Provide the [x, y] coordinate of the cell's center where the given text is located.  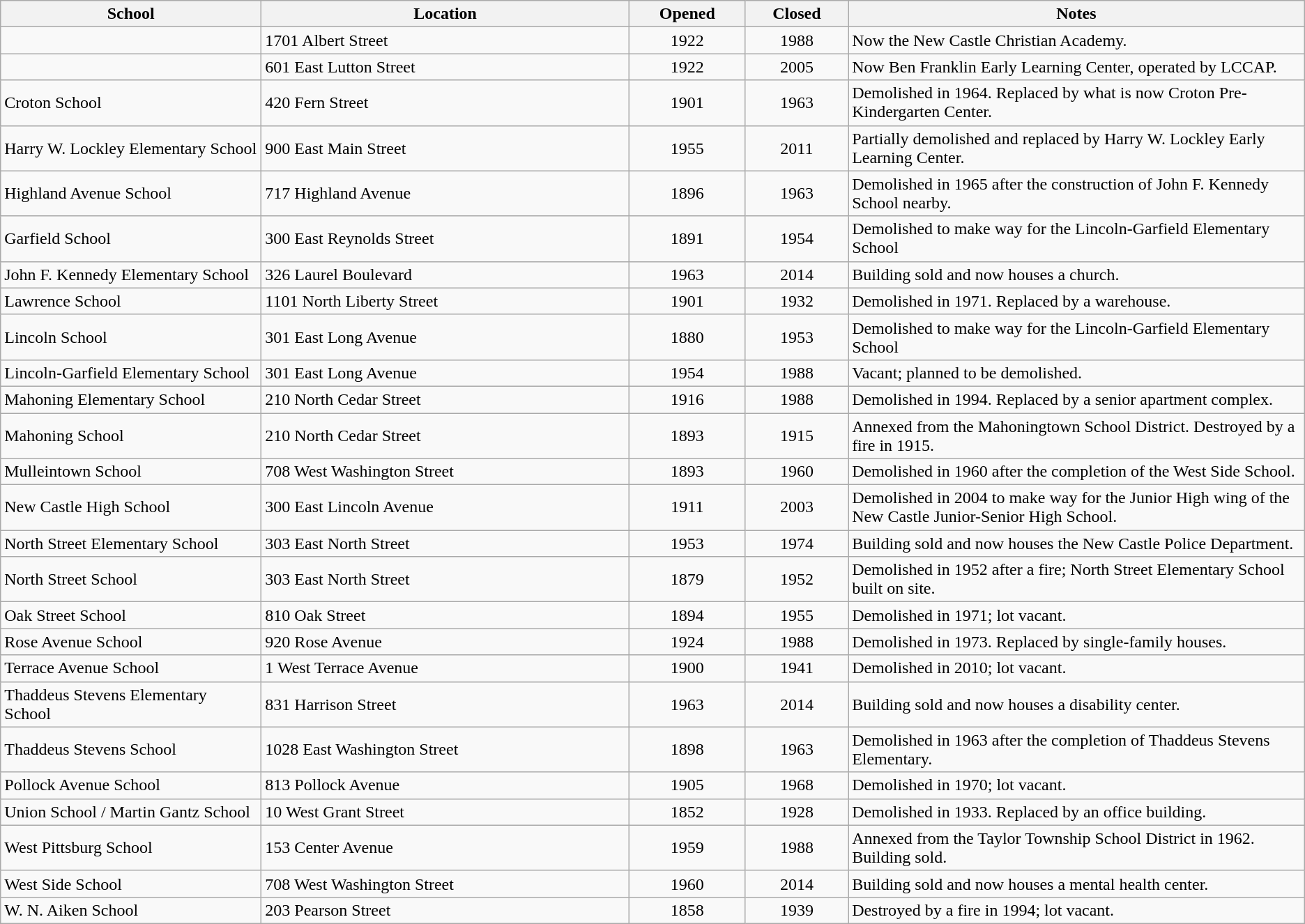
Harry W. Lockley Elementary School [131, 148]
Garfield School [131, 238]
Opened [687, 14]
1701 Albert Street [445, 40]
Demolished in 1973. Replaced by single-family houses. [1076, 642]
601 East Lutton Street [445, 67]
Demolished in 1970; lot vacant. [1076, 785]
300 East Lincoln Avenue [445, 507]
810 Oak Street [445, 615]
831 Harrison Street [445, 704]
1900 [687, 668]
Annexed from the Taylor Township School District in 1962. Building sold. [1076, 847]
Demolished in 1964. Replaced by what is now Croton Pre-Kindergarten Center. [1076, 103]
West Pittsburg School [131, 847]
School [131, 14]
Closed [796, 14]
Demolished in 1960 after the completion of the West Side School. [1076, 472]
153 Center Avenue [445, 847]
1968 [796, 785]
West Side School [131, 884]
1896 [687, 194]
New Castle High School [131, 507]
2011 [796, 148]
Annexed from the Mahoningtown School District. Destroyed by a fire in 1915. [1076, 435]
Demolished in 1971; lot vacant. [1076, 615]
1952 [796, 580]
Demolished in 2004 to make way for the Junior High wing of the New Castle Junior-Senior High School. [1076, 507]
1911 [687, 507]
Pollock Avenue School [131, 785]
1891 [687, 238]
420 Fern Street [445, 103]
Thaddeus Stevens School [131, 750]
Oak Street School [131, 615]
Lawrence School [131, 301]
1 West Terrace Avenue [445, 668]
Terrace Avenue School [131, 668]
North Street Elementary School [131, 544]
1932 [796, 301]
Union School / Martin Gantz School [131, 812]
Demolished in 1952 after a fire; North Street Elementary School built on site. [1076, 580]
300 East Reynolds Street [445, 238]
Destroyed by a fire in 1994; lot vacant. [1076, 910]
1941 [796, 668]
1924 [687, 642]
326 Laurel Boulevard [445, 275]
1905 [687, 785]
Demolished in 1971. Replaced by a warehouse. [1076, 301]
Vacant; planned to be demolished. [1076, 373]
Highland Avenue School [131, 194]
Mahoning Elementary School [131, 399]
W. N. Aiken School [131, 910]
1915 [796, 435]
920 Rose Avenue [445, 642]
Demolished in 1965 after the construction of John F. Kennedy School nearby. [1076, 194]
Location [445, 14]
Building sold and now houses a mental health center. [1076, 884]
813 Pollock Avenue [445, 785]
203 Pearson Street [445, 910]
Demolished in 1994. Replaced by a senior apartment complex. [1076, 399]
Croton School [131, 103]
Building sold and now houses a disability center. [1076, 704]
1928 [796, 812]
Mulleintown School [131, 472]
1939 [796, 910]
Thaddeus Stevens Elementary School [131, 704]
John F. Kennedy Elementary School [131, 275]
Partially demolished and replaced by Harry W. Lockley Early Learning Center. [1076, 148]
Now Ben Franklin Early Learning Center, operated by LCCAP. [1076, 67]
2005 [796, 67]
Demolished in 1933. Replaced by an office building. [1076, 812]
1894 [687, 615]
Building sold and now houses a church. [1076, 275]
1879 [687, 580]
Building sold and now houses the New Castle Police Department. [1076, 544]
900 East Main Street [445, 148]
Demolished in 2010; lot vacant. [1076, 668]
1916 [687, 399]
1101 North Liberty Street [445, 301]
1880 [687, 337]
2003 [796, 507]
Mahoning School [131, 435]
Rose Avenue School [131, 642]
Notes [1076, 14]
1959 [687, 847]
Now the New Castle Christian Academy. [1076, 40]
1028 East Washington Street [445, 750]
1898 [687, 750]
Lincoln School [131, 337]
1858 [687, 910]
Demolished in 1963 after the completion of Thaddeus Stevens Elementary. [1076, 750]
717 Highland Avenue [445, 194]
Lincoln-Garfield Elementary School [131, 373]
1974 [796, 544]
North Street School [131, 580]
10 West Grant Street [445, 812]
1852 [687, 812]
